From the cell containing the given text, extract its center point as (x, y) coordinate. 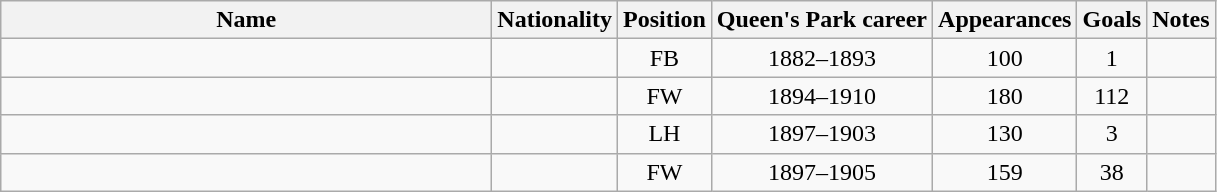
159 (1005, 172)
Nationality (555, 20)
FB (665, 58)
LH (665, 134)
100 (1005, 58)
Queen's Park career (822, 20)
Name (246, 20)
1894–1910 (822, 96)
130 (1005, 134)
38 (1112, 172)
Notes (1181, 20)
Appearances (1005, 20)
3 (1112, 134)
1897–1903 (822, 134)
112 (1112, 96)
1897–1905 (822, 172)
180 (1005, 96)
Goals (1112, 20)
Position (665, 20)
1 (1112, 58)
1882–1893 (822, 58)
